Search for the cell housing the specified text and yield its (X, Y) center coordinate. 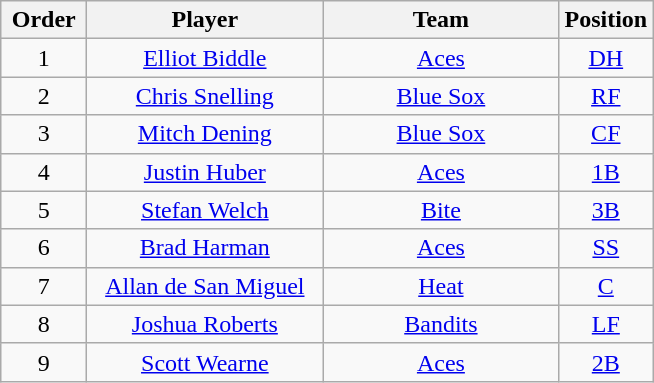
9 (44, 362)
3 (44, 134)
Team (441, 20)
Joshua Roberts (205, 324)
Mitch Dening (205, 134)
C (606, 286)
Chris Snelling (205, 96)
7 (44, 286)
2B (606, 362)
8 (44, 324)
Scott Wearne (205, 362)
6 (44, 248)
1B (606, 172)
5 (44, 210)
Stefan Welch (205, 210)
Brad Harman (205, 248)
2 (44, 96)
LF (606, 324)
Position (606, 20)
Allan de San Miguel (205, 286)
CF (606, 134)
SS (606, 248)
Elliot Biddle (205, 58)
Player (205, 20)
Order (44, 20)
Heat (441, 286)
3B (606, 210)
Bite (441, 210)
1 (44, 58)
DH (606, 58)
4 (44, 172)
RF (606, 96)
Bandits (441, 324)
Justin Huber (205, 172)
